Locate the cell with the specified text and output its [x, y] center coordinate. 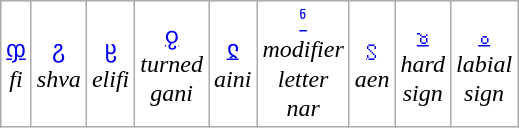
ჹturned gani [172, 64]
ჿlabial sign [484, 64]
ჽaen [372, 64]
ჼmodifier letter nar [303, 64]
ჾhard sign [423, 64]
ჺaini [232, 64]
ჶfi [16, 64]
ჷshva [58, 64]
ჸelifi [110, 64]
